Detect which cell encompasses the target text, then output its (x, y) center coordinate. 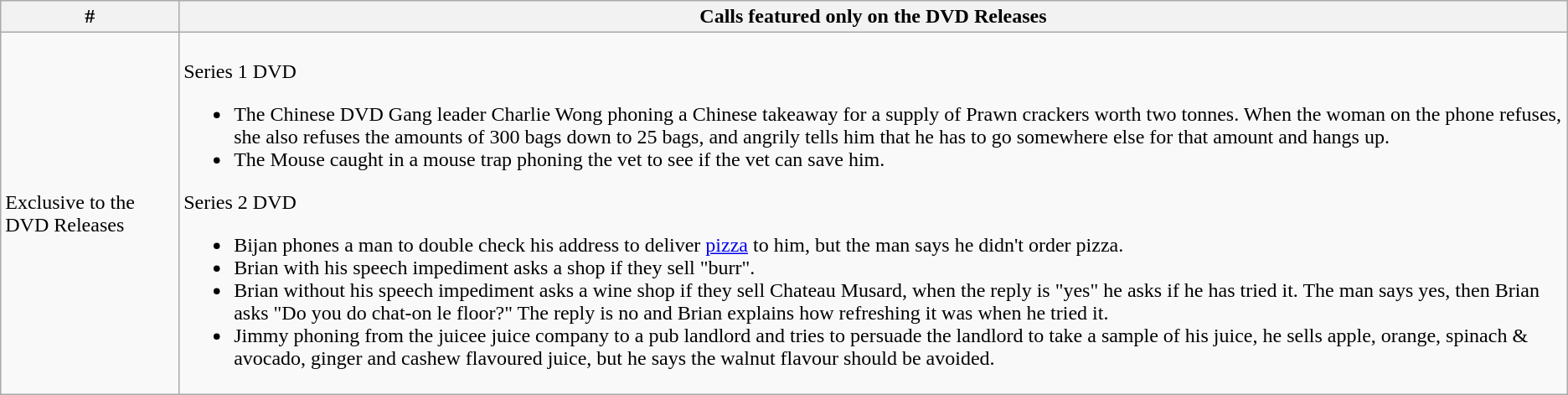
Exclusive to the DVD Releases (90, 213)
Calls featured only on the DVD Releases (874, 17)
# (90, 17)
